From the cell containing the given text, extract its center point as (x, y) coordinate. 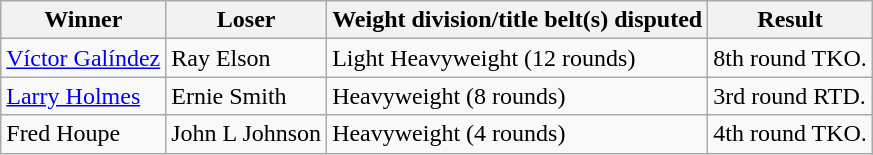
Result (790, 20)
3rd round RTD. (790, 96)
Larry Holmes (84, 96)
Fred Houpe (84, 134)
Weight division/title belt(s) disputed (518, 20)
8th round TKO. (790, 58)
Ray Elson (246, 58)
Víctor Galíndez (84, 58)
Loser (246, 20)
Light Heavyweight (12 rounds) (518, 58)
Heavyweight (8 rounds) (518, 96)
Heavyweight (4 rounds) (518, 134)
Ernie Smith (246, 96)
4th round TKO. (790, 134)
Winner (84, 20)
John L Johnson (246, 134)
